Find where the given text appears and provide that cell's center as [x, y] coordinate. 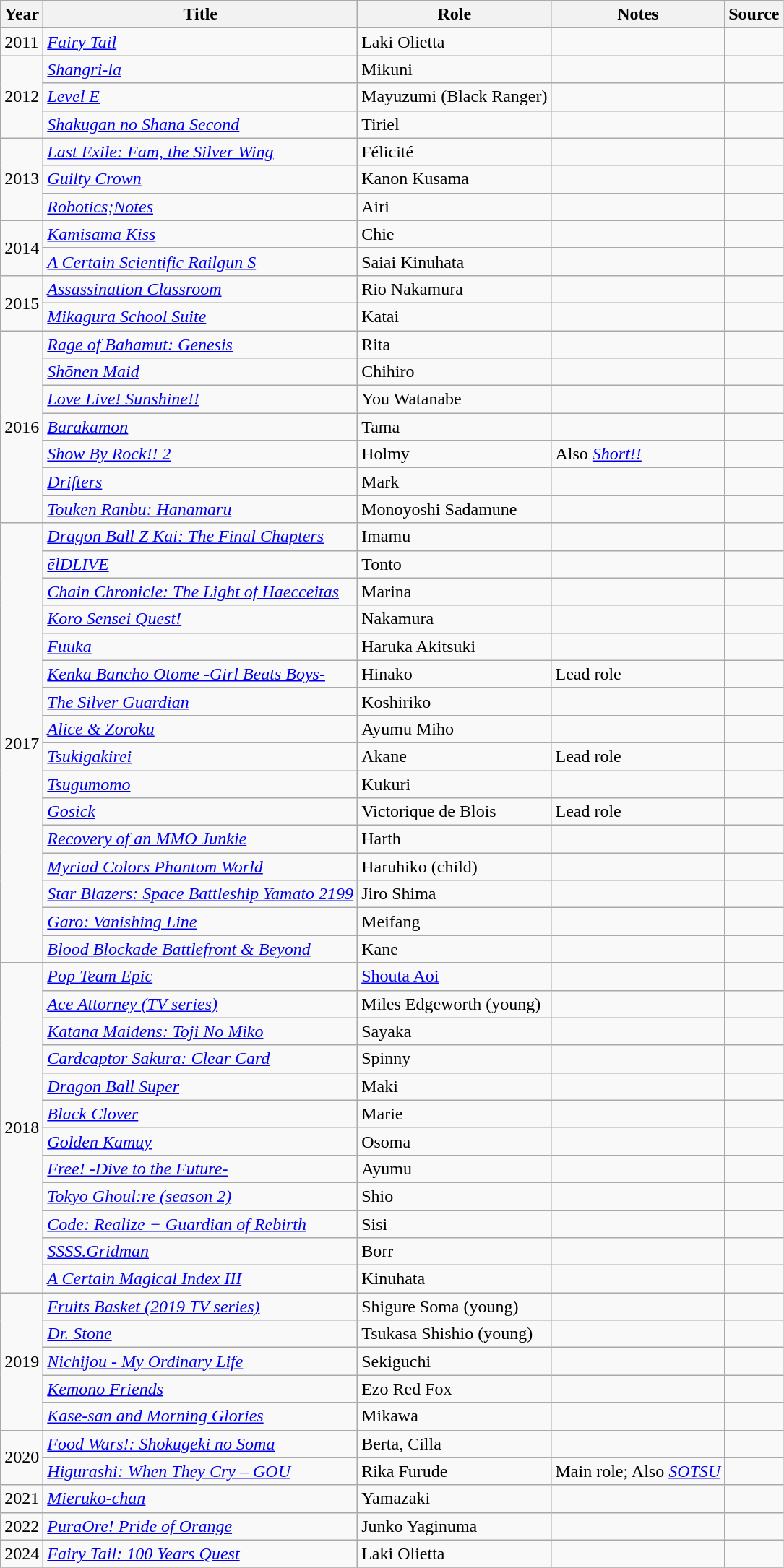
A Certain Magical Index III [201, 1279]
Mikagura School Suite [201, 316]
Mayuzumi (Black Ranger) [455, 97]
Sisi [455, 1224]
Source [754, 14]
Kemono Friends [201, 1389]
Katai [455, 316]
Ace Attorney (TV series) [201, 1004]
Tonto [455, 564]
Harth [455, 839]
2013 [22, 179]
Mikuni [455, 69]
You Watanabe [455, 399]
2015 [22, 303]
Tsukasa Shishio (young) [455, 1334]
Role [455, 14]
Kanon Kusama [455, 179]
Holmy [455, 454]
Yamazaki [455, 1499]
Guilty Crown [201, 179]
Kinuhata [455, 1279]
Spinny [455, 1059]
Title [201, 14]
ēlDLIVE [201, 564]
Tsukigakirei [201, 756]
Kane [455, 949]
Free! -Dive to the Future- [201, 1169]
Mikawa [455, 1416]
Jiro Shima [455, 894]
2020 [22, 1457]
Dragon Ball Z Kai: The Final Chapters [201, 537]
2018 [22, 1128]
Rage of Bahamut: Genesis [201, 345]
Sayaka [455, 1031]
Fruits Basket (2019 TV series) [201, 1307]
Shouta Aoi [455, 976]
Year [22, 14]
Barakamon [201, 427]
Also Short!! [638, 454]
Black Clover [201, 1114]
Kamisama Kiss [201, 234]
Shōnen Maid [201, 372]
2024 [22, 1554]
Ayumu Miho [455, 729]
Golden Kamuy [201, 1141]
Ezo Red Fox [455, 1389]
Saiai Kinuhata [455, 261]
Tsugumomo [201, 784]
Love Live! Sunshine!! [201, 399]
Pop Team Epic [201, 976]
Touken Ranbu: Hanamaru [201, 509]
Recovery of an MMO Junkie [201, 839]
Mark [455, 482]
Dr. Stone [201, 1334]
Félicité [455, 152]
2022 [22, 1526]
Garo: Vanishing Line [201, 922]
Drifters [201, 482]
Maki [455, 1086]
The Silver Guardian [201, 701]
2011 [22, 42]
Miles Edgeworth (young) [455, 1004]
Code: Realize − Guardian of Rebirth [201, 1224]
Rio Nakamura [455, 289]
Blood Blockade Battlefront & Beyond [201, 949]
Show By Rock!! 2 [201, 454]
Tiriel [455, 124]
Ayumu [455, 1169]
Kenka Bancho Otome -Girl Beats Boys- [201, 674]
Rika Furude [455, 1471]
Victorique de Blois [455, 812]
2021 [22, 1499]
Star Blazers: Space Battleship Yamato 2199 [201, 894]
Akane [455, 756]
Main role; Also SOTSU [638, 1471]
Haruka Akitsuki [455, 646]
Borr [455, 1252]
Junko Yaginuma [455, 1526]
Robotics;Notes [201, 207]
Shigure Soma (young) [455, 1307]
Myriad Colors Phantom World [201, 867]
Shakugan no Shana Second [201, 124]
2017 [22, 742]
Fairy Tail [201, 42]
Assassination Classroom [201, 289]
Fairy Tail: 100 Years Quest [201, 1554]
Food Wars!: Shokugeki no Soma [201, 1444]
Dragon Ball Super [201, 1086]
Sekiguchi [455, 1361]
2012 [22, 97]
Level E [201, 97]
Meifang [455, 922]
Chihiro [455, 372]
Marina [455, 592]
Imamu [455, 537]
Notes [638, 14]
Tama [455, 427]
Berta, Cilla [455, 1444]
Chain Chronicle: The Light of Haecceitas [201, 592]
Marie [455, 1114]
Higurashi: When They Cry – GOU [201, 1471]
Mieruko-chan [201, 1499]
PuraOre! Pride of Orange [201, 1526]
Fuuka [201, 646]
Last Exile: Fam, the Silver Wing [201, 152]
Shio [455, 1196]
Katana Maidens: Toji No Miko [201, 1031]
Gosick [201, 812]
2014 [22, 248]
Monoyoshi Sadamune [455, 509]
Kase-san and Morning Glories [201, 1416]
Shangri-la [201, 69]
Alice & Zoroku [201, 729]
Nichijou - My Ordinary Life [201, 1361]
Rita [455, 345]
Nakamura [455, 619]
2016 [22, 427]
Hinako [455, 674]
Koshiriko [455, 701]
Airi [455, 207]
Osoma [455, 1141]
Chie [455, 234]
2019 [22, 1361]
Tokyo Ghoul:re (season 2) [201, 1196]
Haruhiko (child) [455, 867]
A Certain Scientific Railgun S [201, 261]
Koro Sensei Quest! [201, 619]
Cardcaptor Sakura: Clear Card [201, 1059]
Kukuri [455, 784]
SSSS.Gridman [201, 1252]
